Pinpoint the cell where the given text exists, returning its (x, y) midpoint coordinate. 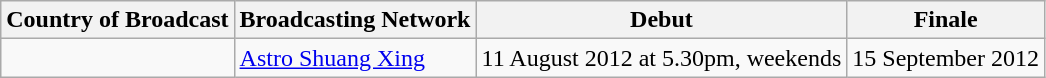
Country of Broadcast (118, 20)
Broadcasting Network (355, 20)
Finale (946, 20)
11 August 2012 at 5.30pm, weekends (662, 58)
15 September 2012 (946, 58)
Debut (662, 20)
Astro Shuang Xing (355, 58)
